Scan for the cell matching the given text and deliver its (x, y) coordinate at center. 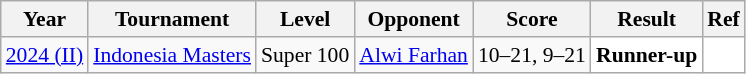
Opponent (414, 19)
Tournament (172, 19)
Indonesia Masters (172, 55)
Year (44, 19)
Result (646, 19)
Super 100 (305, 55)
2024 (II) (44, 55)
Alwi Farhan (414, 55)
Ref (723, 19)
Level (305, 19)
Score (532, 19)
Runner-up (646, 55)
10–21, 9–21 (532, 55)
